Identify which cell holds the provided text, then report its (X, Y) central coordinate. 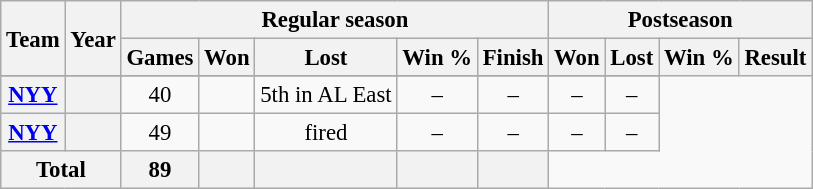
Year (93, 38)
Postseason (680, 20)
40 (160, 95)
fired (326, 133)
Regular season (335, 20)
Team (33, 38)
49 (160, 133)
Total (61, 170)
89 (160, 170)
Result (776, 58)
Games (160, 58)
5th in AL East (326, 95)
Finish (512, 58)
